Determine the [X, Y] coordinate at the center of the cell enclosing the given text.  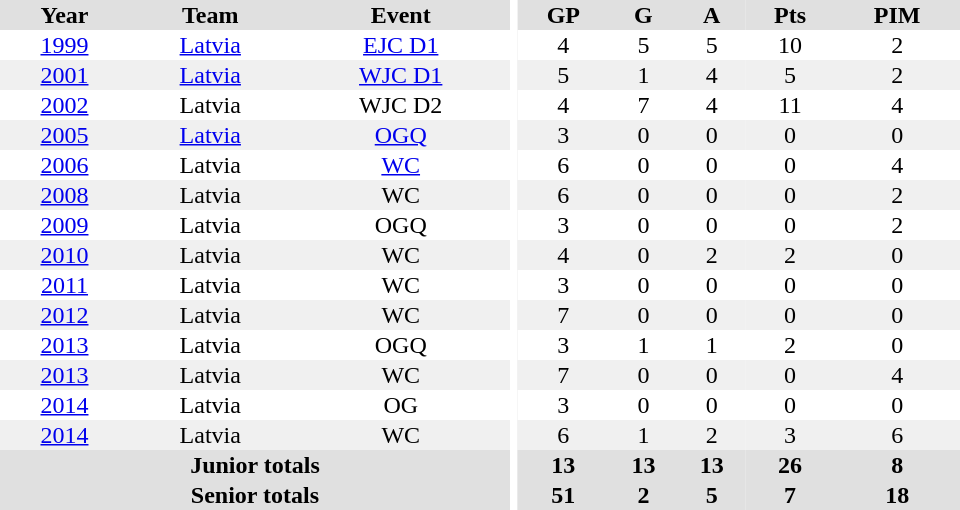
2011 [64, 285]
G [643, 15]
Event [401, 15]
2010 [64, 255]
Team [210, 15]
26 [790, 465]
Junior totals [255, 465]
51 [563, 495]
2006 [64, 165]
2005 [64, 135]
2009 [64, 225]
2001 [64, 75]
1999 [64, 45]
OG [401, 405]
WJC D1 [401, 75]
8 [897, 465]
2002 [64, 105]
10 [790, 45]
PIM [897, 15]
Senior totals [255, 495]
A [712, 15]
11 [790, 105]
Pts [790, 15]
2012 [64, 315]
Year [64, 15]
WJC D2 [401, 105]
2008 [64, 195]
EJC D1 [401, 45]
GP [563, 15]
18 [897, 495]
